Determine the (X, Y) coordinate at the center of the cell enclosing the given text.  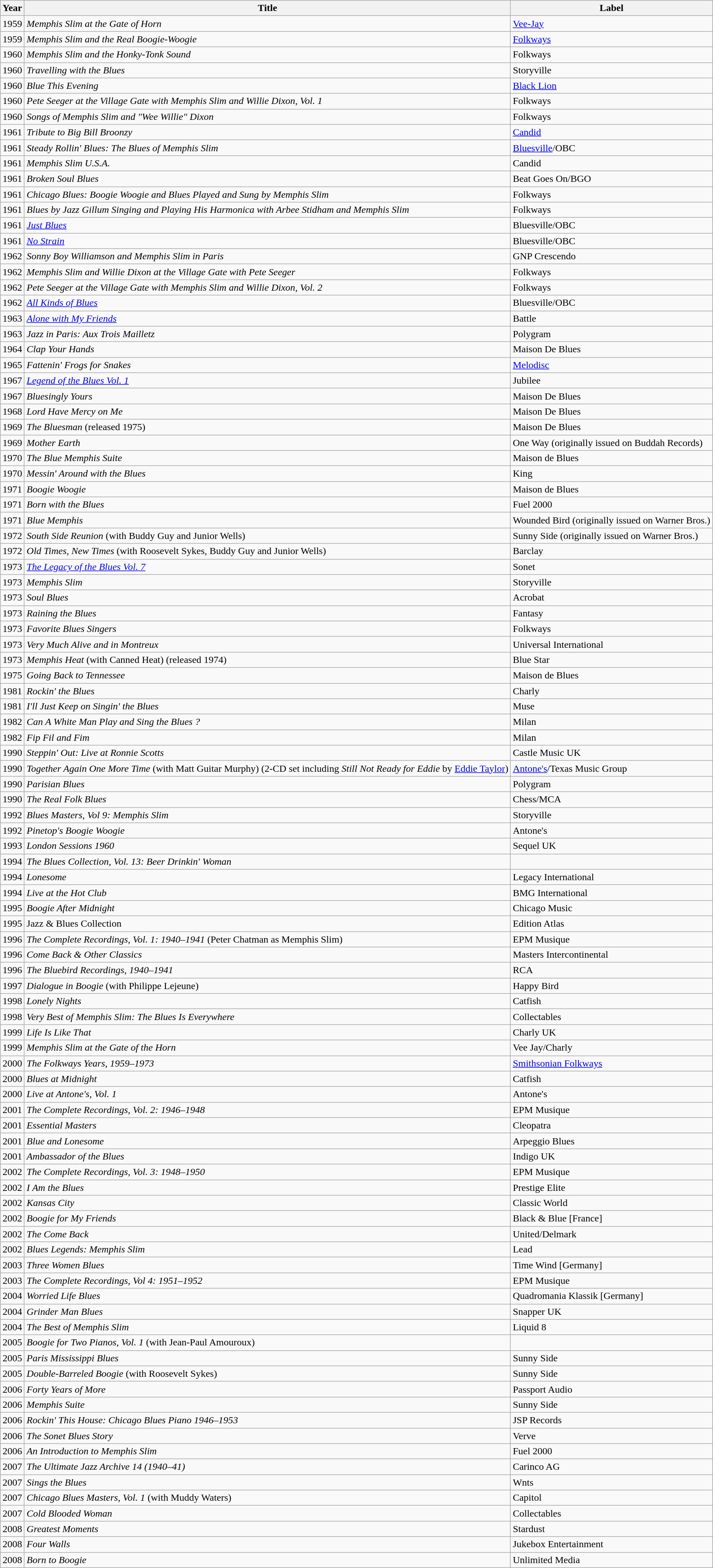
Favorite Blues Singers (267, 629)
Memphis Slim U.S.A. (267, 163)
Black & Blue [France] (611, 1219)
Kansas City (267, 1203)
Jubilee (611, 380)
Fattenin' Frogs for Snakes (267, 365)
Label (611, 8)
Blue This Evening (267, 86)
Memphis Slim and the Real Boogie-Woogie (267, 39)
Old Times, New Times (with Roosevelt Sykes, Buddy Guy and Junior Wells) (267, 551)
The Complete Recordings, Vol. 3: 1948–1950 (267, 1172)
Sonet (611, 567)
Pete Seeger at the Village Gate with Memphis Slim and Willie Dixon, Vol. 1 (267, 101)
Boogie for Two Pianos, Vol. 1 (with Jean-Paul Amouroux) (267, 1343)
Rockin' the Blues (267, 691)
Muse (611, 707)
Blues at Midnight (267, 1079)
Chicago Blues Masters, Vol. 1 (with Muddy Waters) (267, 1498)
Messin' Around with the Blues (267, 474)
Life Is Like That (267, 1032)
Boogie Woogie (267, 489)
Steady Rollin' Blues: The Blues of Memphis Slim (267, 148)
All Kinds of Blues (267, 303)
Vee-Jay (611, 24)
Ambassador of the Blues (267, 1156)
Jazz in Paris: Aux Trois Mailletz (267, 334)
Sings the Blues (267, 1482)
Lord Have Mercy on Me (267, 411)
Antone's/Texas Music Group (611, 769)
BMG International (611, 892)
Charly (611, 691)
Worried Life Blues (267, 1296)
The Folkways Years, 1959–1973 (267, 1063)
Beat Goes On/BGO (611, 179)
Acrobat (611, 598)
Live at the Hot Club (267, 892)
Arpeggio Blues (611, 1141)
Title (267, 8)
Edition Atlas (611, 923)
Fip Fil and Fim (267, 738)
Cleopatra (611, 1125)
Castle Music UK (611, 753)
Steppin' Out: Live at Ronnie Scotts (267, 753)
Live at Antone's, Vol. 1 (267, 1094)
1968 (12, 411)
Universal International (611, 644)
Broken Soul Blues (267, 179)
Lonesome (267, 877)
Travelling with the Blues (267, 70)
Blue Star (611, 660)
Songs of Memphis Slim and "Wee Willie" Dixon (267, 117)
Memphis Slim and Willie Dixon at the Village Gate with Pete Seeger (267, 272)
Snapper UK (611, 1312)
Very Much Alive and in Montreux (267, 644)
The Sonet Blues Story (267, 1435)
RCA (611, 970)
Rockin' This House: Chicago Blues Piano 1946–1953 (267, 1420)
Melodisc (611, 365)
1964 (12, 349)
Sunny Side (originally issued on Warner Bros.) (611, 536)
The Bluesman (released 1975) (267, 427)
Born with the Blues (267, 505)
I Am the Blues (267, 1188)
Pete Seeger at the Village Gate with Memphis Slim and Willie Dixon, Vol. 2 (267, 287)
Indigo UK (611, 1156)
Black Lion (611, 86)
Blue and Lonesome (267, 1141)
Prestige Elite (611, 1188)
1993 (12, 846)
Can A White Man Play and Sing the Blues ? (267, 722)
Bluesingly Yours (267, 396)
Cold Blooded Woman (267, 1513)
Essential Masters (267, 1125)
Legend of the Blues Vol. 1 (267, 380)
Quadromania Klassik [Germany] (611, 1296)
One Way (originally issued on Buddah Records) (611, 442)
Wnts (611, 1482)
Vee Jay/Charly (611, 1048)
Unlimited Media (611, 1560)
Blue Memphis (267, 520)
Together Again One More Time (with Matt Guitar Murphy) (2-CD set including Still Not Ready for Eddie by Eddie Taylor) (267, 769)
1997 (12, 986)
Liquid 8 (611, 1327)
The Bluebird Recordings, 1940–1941 (267, 970)
Three Women Blues (267, 1265)
Sequel UK (611, 846)
Tribute to Big Bill Broonzy (267, 132)
GNP Crescendo (611, 256)
An Introduction to Memphis Slim (267, 1451)
Soul Blues (267, 598)
Paris Mississippi Blues (267, 1358)
Mother Earth (267, 442)
Passport Audio (611, 1389)
Blues by Jazz Gillum Singing and Playing His Harmonica with Arbee Stidham and Memphis Slim (267, 210)
Chess/MCA (611, 799)
The Come Back (267, 1234)
Greatest Moments (267, 1529)
Blues Masters, Vol 9: Memphis Slim (267, 815)
Just Blues (267, 225)
Alone with My Friends (267, 318)
Stardust (611, 1529)
London Sessions 1960 (267, 846)
Blues Legends: Memphis Slim (267, 1250)
Legacy International (611, 877)
Born to Boogie (267, 1560)
Smithsonian Folkways (611, 1063)
Raining the Blues (267, 613)
Carinco AG (611, 1467)
Capitol (611, 1498)
Grinder Man Blues (267, 1312)
The Complete Recordings, Vol. 1: 1940–1941 (Peter Chatman as Memphis Slim) (267, 939)
Verve (611, 1435)
The Real Folk Blues (267, 799)
Forty Years of More (267, 1389)
Going Back to Tennessee (267, 675)
Clap Your Hands (267, 349)
United/Delmark (611, 1234)
Charly UK (611, 1032)
Very Best of Memphis Slim: The Blues Is Everywhere (267, 1017)
Chicago Blues: Boogie Woogie and Blues Played and Sung by Memphis Slim (267, 194)
Memphis Heat (with Canned Heat) (released 1974) (267, 660)
Boogie After Midnight (267, 908)
1965 (12, 365)
Boogie for My Friends (267, 1219)
Time Wind [Germany] (611, 1265)
Lonely Nights (267, 1001)
Battle (611, 318)
The Legacy of the Blues Vol. 7 (267, 567)
The Best of Memphis Slim (267, 1327)
The Blue Memphis Suite (267, 458)
The Complete Recordings, Vol 4: 1951–1952 (267, 1281)
The Blues Collection, Vol. 13: Beer Drinkin' Woman (267, 861)
Memphis Slim and the Honky-Tonk Sound (267, 55)
Memphis Slim at the Gate of the Horn (267, 1048)
Jukebox Entertainment (611, 1544)
Barclay (611, 551)
Masters Intercontinental (611, 955)
Memphis Suite (267, 1405)
Memphis Slim (267, 582)
Classic World (611, 1203)
I'll Just Keep on Singin' the Blues (267, 707)
Wounded Bird (originally issued on Warner Bros.) (611, 520)
Jazz & Blues Collection (267, 923)
Come Back & Other Classics (267, 955)
Lead (611, 1250)
The Complete Recordings, Vol. 2: 1946–1948 (267, 1110)
Fantasy (611, 613)
South Side Reunion (with Buddy Guy and Junior Wells) (267, 536)
Memphis Slim at the Gate of Horn (267, 24)
Dialogue in Boogie (with Philippe Lejeune) (267, 986)
JSP Records (611, 1420)
Four Walls (267, 1544)
Double-Barreled Boogie (with Roosevelt Sykes) (267, 1374)
Happy Bird (611, 986)
Chicago Music (611, 908)
Parisian Blues (267, 784)
1975 (12, 675)
Sonny Boy Williamson and Memphis Slim in Paris (267, 256)
No Strain (267, 241)
King (611, 474)
Pinetop's Boogie Woogie (267, 830)
Year (12, 8)
The Ultimate Jazz Archive 14 (1940–41) (267, 1467)
